Search for the cell housing the specified text and yield its [x, y] center coordinate. 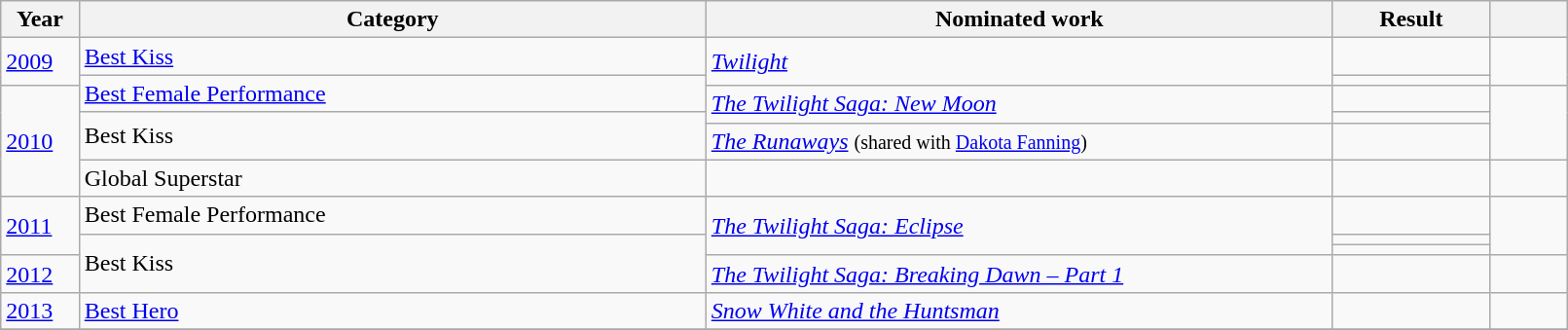
2012 [40, 274]
Result [1411, 19]
The Twilight Saga: Breaking Dawn – Part 1 [1019, 274]
The Runaways (shared with Dakota Fanning) [1019, 141]
Category [392, 19]
Nominated work [1019, 19]
2013 [40, 311]
Best Hero [392, 311]
Twilight [1019, 62]
The Twilight Saga: Eclipse [1019, 226]
2011 [40, 226]
2009 [40, 62]
Year [40, 19]
The Twilight Saga: New Moon [1019, 104]
2010 [40, 141]
Global Superstar [392, 178]
Snow White and the Huntsman [1019, 311]
